Provide the (X, Y) coordinate of the cell's center where the given text is located.  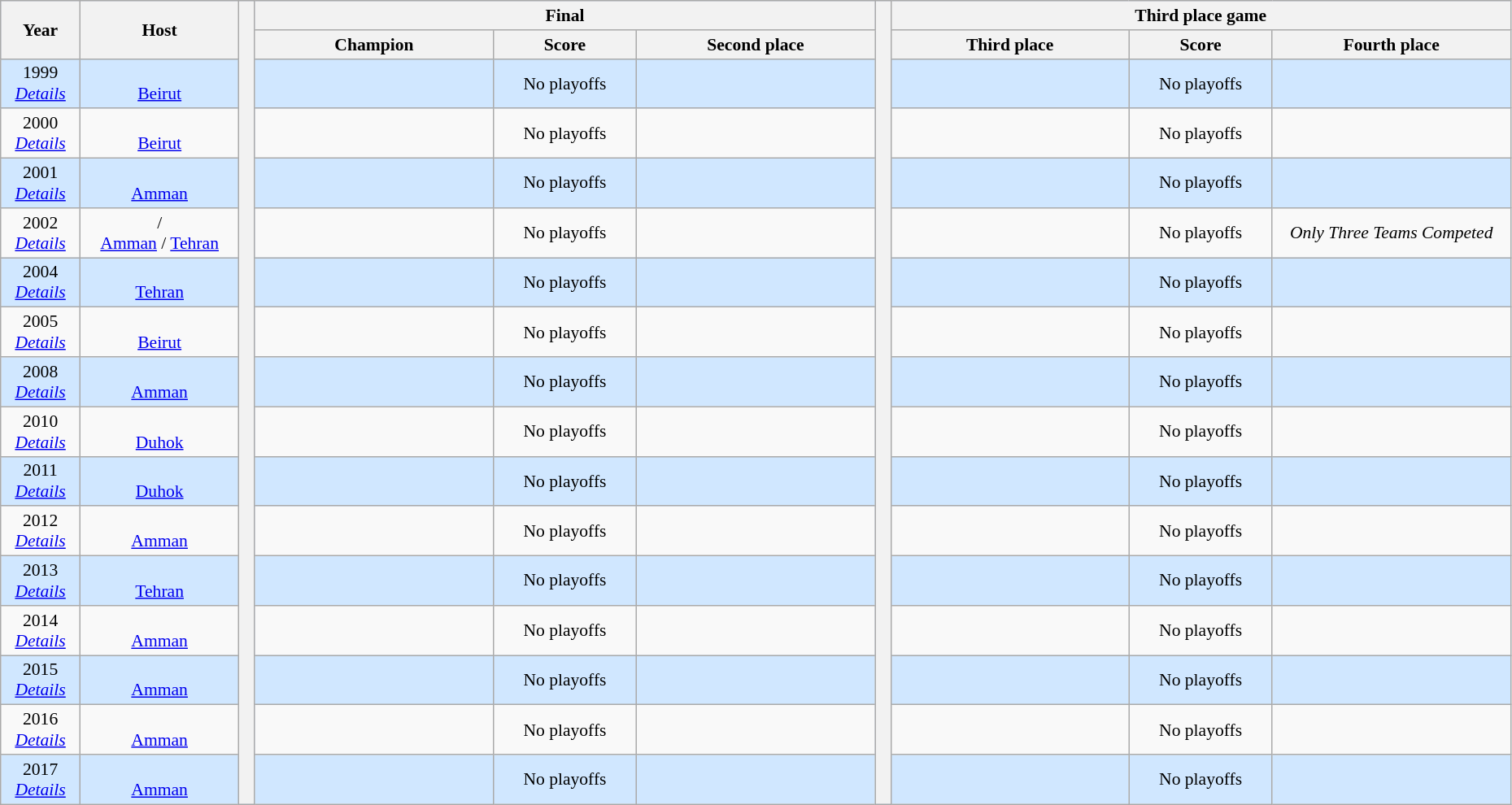
2014Details (41, 631)
2004Details (41, 283)
Third place game (1200, 15)
2013Details (41, 581)
2012Details (41, 532)
2000Details (41, 133)
2002Details (41, 233)
2016Details (41, 730)
2017Details (41, 779)
/ Amman / Tehran (159, 233)
1999Details (41, 83)
Final (564, 15)
2005Details (41, 332)
Champion (374, 45)
2001Details (41, 184)
Year (41, 29)
Second place (755, 45)
Fourth place (1391, 45)
Only Three Teams Competed (1391, 233)
Third place (1010, 45)
2008Details (41, 382)
Host (159, 29)
2015Details (41, 680)
2011Details (41, 481)
2010Details (41, 431)
